Detect which cell encompasses the target text, then output its (X, Y) center coordinate. 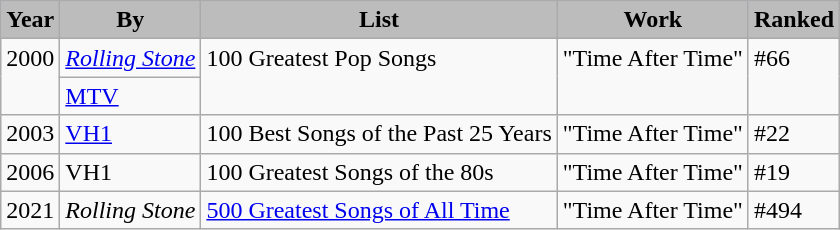
100 Greatest Pop Songs (379, 77)
MTV (130, 96)
Work (652, 20)
500 Greatest Songs of All Time (379, 210)
2006 (30, 172)
#22 (794, 134)
Ranked (794, 20)
List (379, 20)
#19 (794, 172)
100 Best Songs of the Past 25 Years (379, 134)
2003 (30, 134)
2000 (30, 77)
By (130, 20)
#494 (794, 210)
#66 (794, 77)
2021 (30, 210)
Year (30, 20)
100 Greatest Songs of the 80s (379, 172)
